Extract the [x, y] coordinate from the center of the cell holding the provided text.  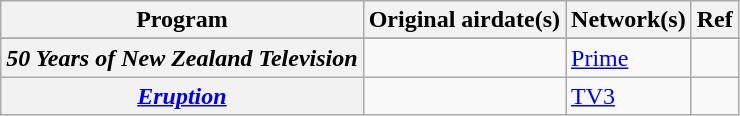
Program [182, 20]
TV3 [629, 96]
Prime [629, 58]
Original airdate(s) [464, 20]
Ref [714, 20]
50 Years of New Zealand Television [182, 58]
Eruption [182, 96]
Network(s) [629, 20]
